Extract the [X, Y] coordinate from the center of the cell holding the provided text.  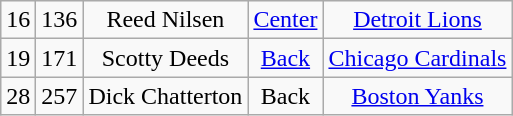
Reed Nilsen [166, 20]
171 [60, 58]
19 [18, 58]
257 [60, 96]
136 [60, 20]
Detroit Lions [418, 20]
16 [18, 20]
Scotty Deeds [166, 58]
Chicago Cardinals [418, 58]
Center [286, 20]
Dick Chatterton [166, 96]
28 [18, 96]
Boston Yanks [418, 96]
